Output the (X, Y) coordinate of the center of the cell containing the given text.  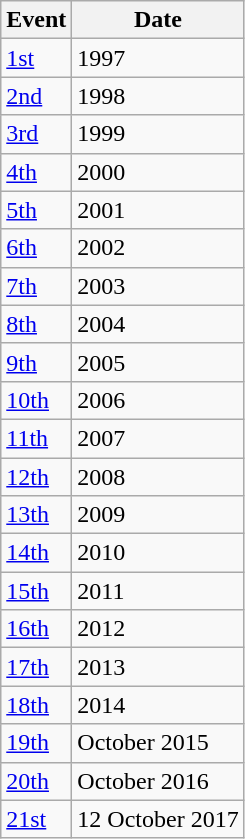
19th (36, 743)
2010 (158, 553)
2006 (158, 400)
2003 (158, 286)
12 October 2017 (158, 819)
2009 (158, 515)
2007 (158, 438)
4th (36, 172)
October 2016 (158, 781)
17th (36, 667)
2001 (158, 210)
8th (36, 324)
1st (36, 58)
16th (36, 629)
2nd (36, 96)
2014 (158, 705)
7th (36, 286)
14th (36, 553)
2011 (158, 591)
3rd (36, 134)
2000 (158, 172)
Event (36, 20)
2013 (158, 667)
1999 (158, 134)
21st (36, 819)
6th (36, 248)
2008 (158, 477)
18th (36, 705)
10th (36, 400)
5th (36, 210)
1997 (158, 58)
2005 (158, 362)
12th (36, 477)
20th (36, 781)
11th (36, 438)
2004 (158, 324)
1998 (158, 96)
Date (158, 20)
2012 (158, 629)
2002 (158, 248)
9th (36, 362)
13th (36, 515)
October 2015 (158, 743)
15th (36, 591)
